Find where the given text appears and provide that cell's center as [X, Y] coordinate. 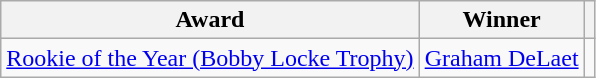
Winner [502, 20]
Rookie of the Year (Bobby Locke Trophy) [210, 58]
Graham DeLaet [502, 58]
Award [210, 20]
